Search for the cell housing the specified text and yield its (x, y) center coordinate. 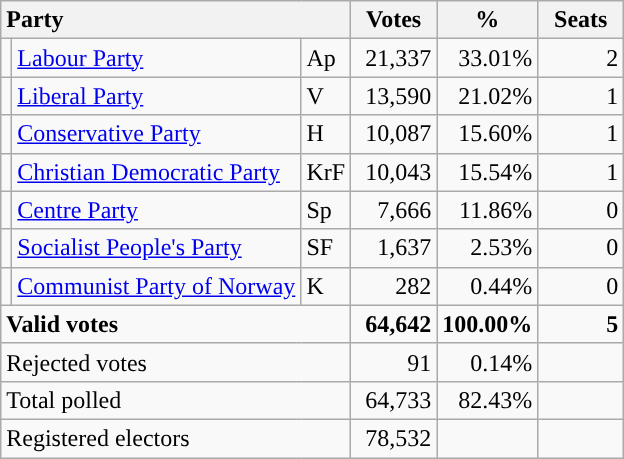
1,637 (394, 248)
13,590 (394, 96)
78,532 (394, 438)
7,666 (394, 210)
V (326, 96)
15.54% (488, 172)
% (488, 20)
Centre Party (156, 210)
Rejected votes (176, 362)
282 (394, 286)
33.01% (488, 58)
Liberal Party (156, 96)
H (326, 134)
Christian Democratic Party (156, 172)
15.60% (488, 134)
Total polled (176, 400)
2 (581, 58)
Valid votes (176, 324)
10,043 (394, 172)
82.43% (488, 400)
11.86% (488, 210)
5 (581, 324)
K (326, 286)
Sp (326, 210)
Conservative Party (156, 134)
Votes (394, 20)
Communist Party of Norway (156, 286)
64,642 (394, 324)
10,087 (394, 134)
SF (326, 248)
91 (394, 362)
Socialist People's Party (156, 248)
64,733 (394, 400)
0.44% (488, 286)
0.14% (488, 362)
Labour Party (156, 58)
Ap (326, 58)
Registered electors (176, 438)
Party (176, 20)
21.02% (488, 96)
Seats (581, 20)
KrF (326, 172)
2.53% (488, 248)
21,337 (394, 58)
100.00% (488, 324)
